From the cell containing the given text, extract its center point as (x, y) coordinate. 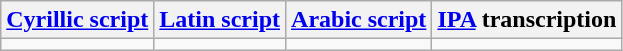
Arabic script (359, 20)
Cyrillic script (78, 20)
IPA transcription (527, 20)
Latin script (220, 20)
